Scan for the cell matching the given text and deliver its [x, y] coordinate at center. 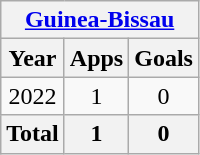
Total [33, 134]
Goals [164, 58]
2022 [33, 96]
Year [33, 58]
Guinea-Bissau [100, 20]
Apps [96, 58]
